Detect which cell encompasses the target text, then output its (X, Y) center coordinate. 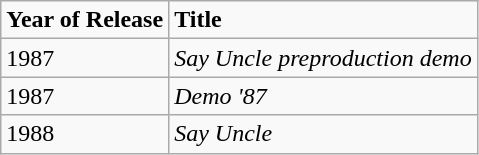
Say Uncle (324, 134)
1988 (85, 134)
Demo '87 (324, 96)
Year of Release (85, 20)
Say Uncle preproduction demo (324, 58)
Title (324, 20)
